Identify which cell holds the provided text, then report its (x, y) central coordinate. 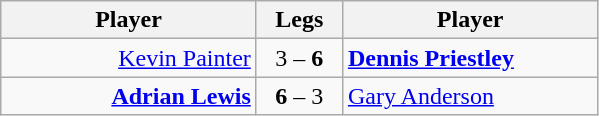
Kevin Painter (129, 58)
Adrian Lewis (129, 96)
Gary Anderson (470, 96)
Dennis Priestley (470, 58)
6 – 3 (299, 96)
3 – 6 (299, 58)
Legs (299, 20)
